Return the (x, y) coordinate for the center point of the cell that contains the specified text.  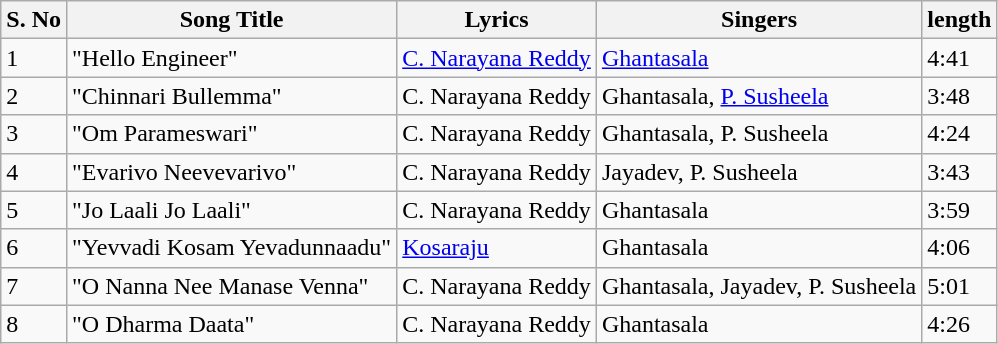
Jayadev, P. Susheela (758, 172)
3:48 (960, 96)
4:24 (960, 134)
"O Nanna Nee Manase Venna" (231, 286)
3 (34, 134)
3:43 (960, 172)
Song Title (231, 20)
5 (34, 210)
"Hello Engineer" (231, 58)
4 (34, 172)
"O Dharma Daata" (231, 324)
4:41 (960, 58)
Kosaraju (497, 248)
Lyrics (497, 20)
Singers (758, 20)
1 (34, 58)
2 (34, 96)
"Yevvadi Kosam Yevadunnaadu" (231, 248)
Ghantasala, Jayadev, P. Susheela (758, 286)
6 (34, 248)
length (960, 20)
4:06 (960, 248)
S. No (34, 20)
8 (34, 324)
"Chinnari Bullemma" (231, 96)
"Jo Laali Jo Laali" (231, 210)
7 (34, 286)
"Om Parameswari" (231, 134)
3:59 (960, 210)
5:01 (960, 286)
4:26 (960, 324)
"Evarivo Neevevarivo" (231, 172)
